Identify which cell holds the provided text, then report its (x, y) central coordinate. 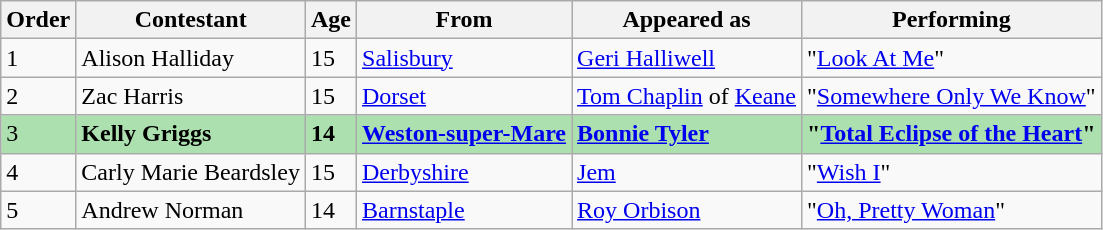
From (464, 20)
Derbyshire (464, 172)
Performing (952, 20)
Kelly Griggs (191, 134)
Order (38, 20)
Contestant (191, 20)
"Look At Me" (952, 58)
3 (38, 134)
Salisbury (464, 58)
Zac Harris (191, 96)
Barnstaple (464, 210)
Weston-super-Mare (464, 134)
1 (38, 58)
Geri Halliwell (687, 58)
"Somewhere Only We Know" (952, 96)
Bonnie Tyler (687, 134)
Andrew Norman (191, 210)
4 (38, 172)
5 (38, 210)
"Wish I" (952, 172)
Roy Orbison (687, 210)
Dorset (464, 96)
Jem (687, 172)
Appeared as (687, 20)
2 (38, 96)
Tom Chaplin of Keane (687, 96)
"Oh, Pretty Woman" (952, 210)
Carly Marie Beardsley (191, 172)
Alison Halliday (191, 58)
Age (330, 20)
"Total Eclipse of the Heart" (952, 134)
